Search for the cell housing the specified text and yield its [X, Y] center coordinate. 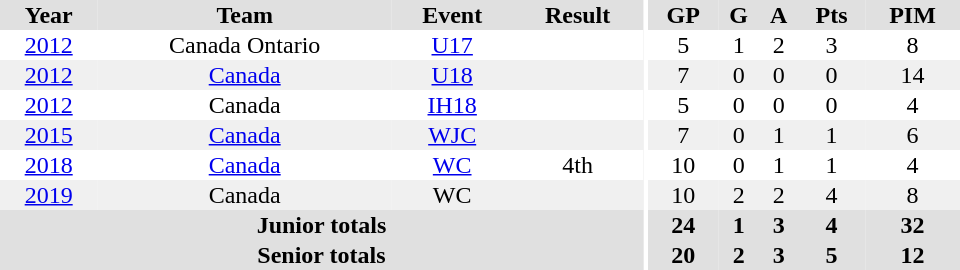
2015 [48, 135]
24 [684, 225]
20 [684, 255]
Canada Ontario [244, 45]
Result [578, 15]
4th [578, 165]
2018 [48, 165]
12 [912, 255]
GP [684, 15]
Event [452, 15]
U17 [452, 45]
G [738, 15]
IH18 [452, 105]
Pts [832, 15]
Year [48, 15]
Senior totals [322, 255]
WJC [452, 135]
Team [244, 15]
A [778, 15]
2019 [48, 195]
PIM [912, 15]
6 [912, 135]
14 [912, 75]
32 [912, 225]
Junior totals [322, 225]
U18 [452, 75]
